Capture the cell that displays the provided text and extract its [x, y] central coordinate. 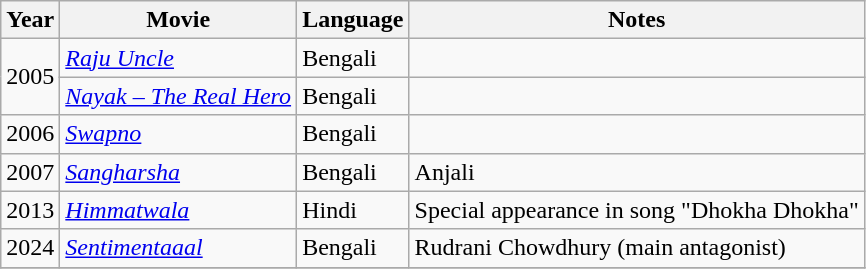
2005 [30, 77]
Swapno [178, 134]
Special appearance in song "Dhokha Dhokha" [636, 210]
Movie [178, 20]
Nayak – The Real Hero [178, 96]
Hindi [353, 210]
Notes [636, 20]
Sangharsha [178, 172]
Rudrani Chowdhury (main antagonist) [636, 248]
Language [353, 20]
Year [30, 20]
Himmatwala [178, 210]
2006 [30, 134]
2024 [30, 248]
Raju Uncle [178, 58]
Sentimentaaal [178, 248]
2007 [30, 172]
Anjali [636, 172]
2013 [30, 210]
